For the text-containing cell, return its midpoint in (x, y) coordinate format. 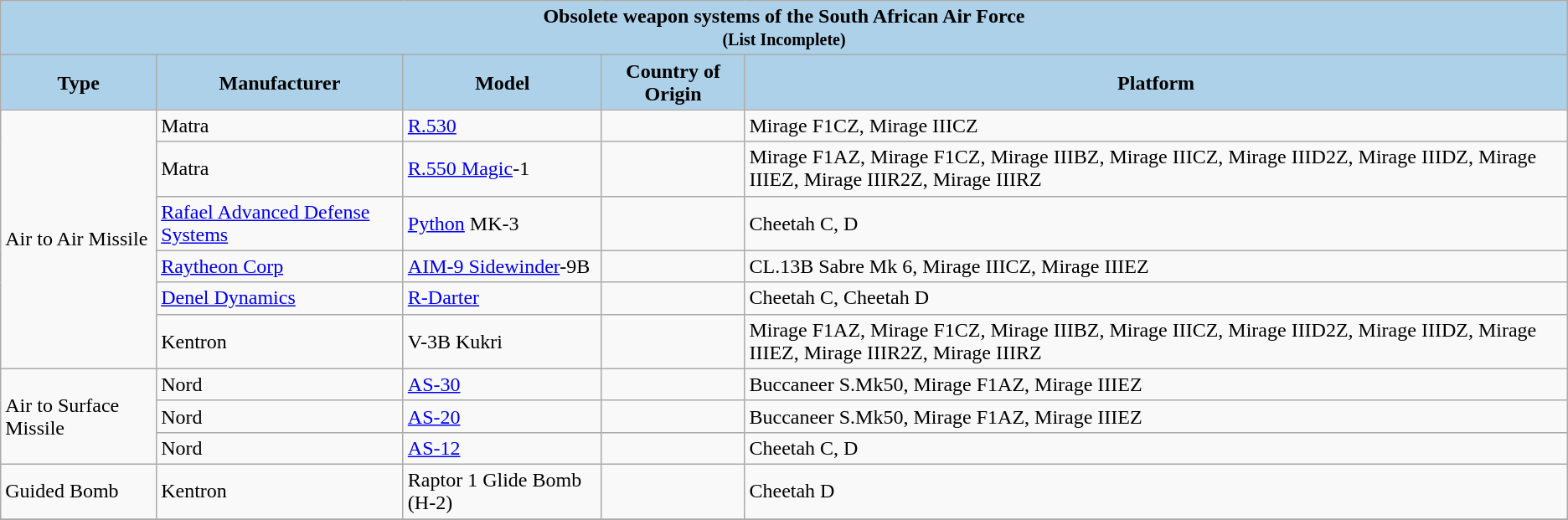
Obsolete weapon systems of the South African Air Force(List Incomplete) (784, 28)
Guided Bomb (79, 491)
Manufacturer (280, 82)
Cheetah D (1156, 491)
Country of Origin (673, 82)
Cheetah C, Cheetah D (1156, 298)
R.550 Magic-1 (503, 169)
R.530 (503, 126)
Air to Surface Missile (79, 416)
Raytheon Corp (280, 266)
Raptor 1 Glide Bomb (H-2) (503, 491)
AIM-9 Sidewinder-9B (503, 266)
CL.13B Sabre Mk 6, Mirage IIICZ, Mirage IIIEZ (1156, 266)
AS-12 (503, 448)
Rafael Advanced Defense Systems (280, 223)
Air to Air Missile (79, 239)
Model (503, 82)
AS-20 (503, 416)
Denel Dynamics (280, 298)
Type (79, 82)
R-Darter (503, 298)
AS-30 (503, 384)
V-3B Kukri (503, 342)
Python MK-3 (503, 223)
Mirage F1CZ, Mirage IIICZ (1156, 126)
Platform (1156, 82)
